Return the (x, y) coordinate for the center point of the cell that contains the specified text.  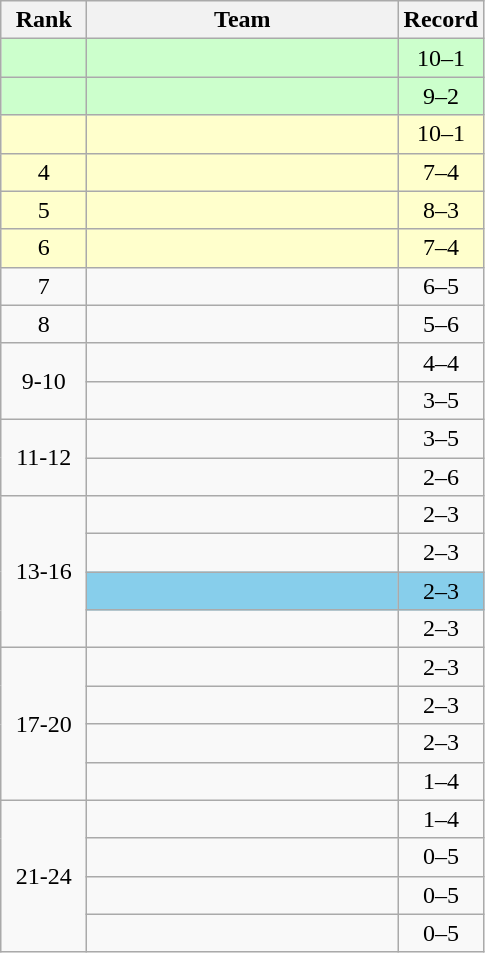
6 (44, 248)
Record (441, 20)
2–6 (441, 477)
11-12 (44, 457)
8 (44, 324)
4 (44, 172)
8–3 (441, 210)
9–2 (441, 96)
17-20 (44, 724)
9-10 (44, 381)
Team (242, 20)
5 (44, 210)
Rank (44, 20)
6–5 (441, 286)
4–4 (441, 362)
5–6 (441, 324)
7 (44, 286)
13-16 (44, 572)
21-24 (44, 876)
